For the text-containing cell, return its midpoint in [X, Y] coordinate format. 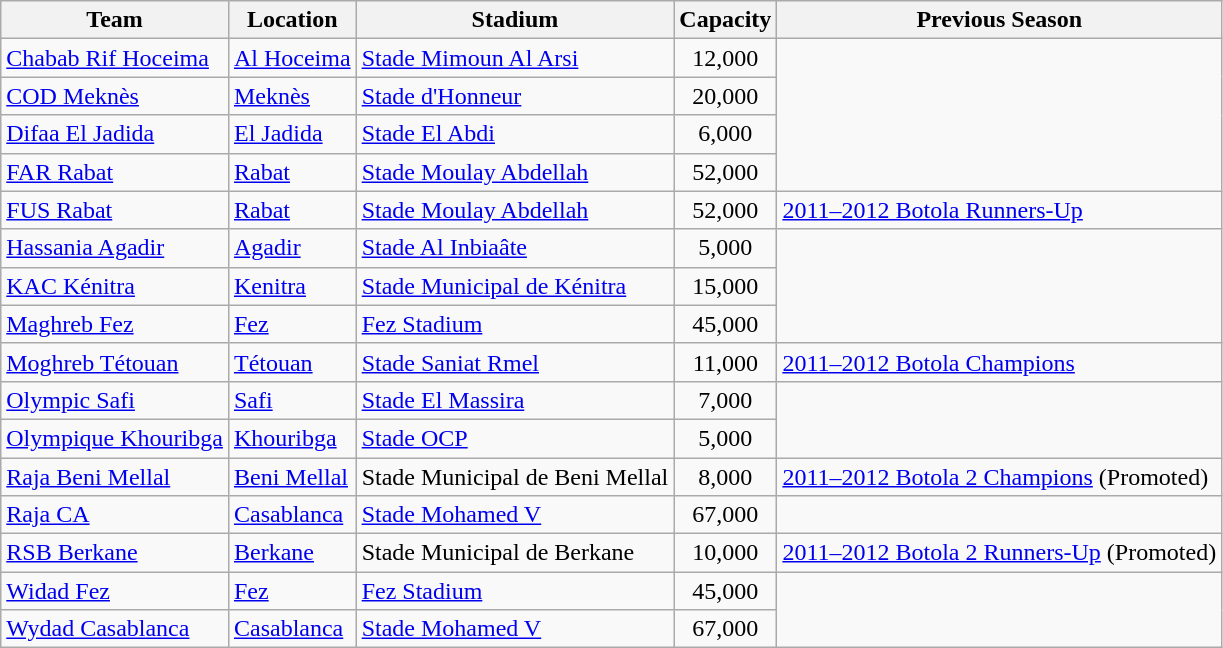
Stade Al Inbiaâte [515, 248]
10,000 [726, 553]
Team [115, 20]
20,000 [726, 96]
Berkane [292, 553]
Olympic Safi [115, 400]
RSB Berkane [115, 553]
Kenitra [292, 286]
Meknès [292, 96]
FAR Rabat [115, 172]
Maghreb Fez [115, 324]
Stade OCP [515, 438]
2011–2012 Botola Champions [1000, 362]
FUS Rabat [115, 210]
Difaa El Jadida [115, 134]
Tétouan [292, 362]
2011–2012 Botola 2 Runners-Up (Promoted) [1000, 553]
8,000 [726, 477]
Stade Municipal de Berkane [515, 553]
Al Hoceima [292, 58]
12,000 [726, 58]
Previous Season [1000, 20]
Stade Municipal de Beni Mellal [515, 477]
Raja Beni Mellal [115, 477]
Stade Municipal de Kénitra [515, 286]
Moghreb Tétouan [115, 362]
7,000 [726, 400]
Stade El Abdi [515, 134]
Agadir [292, 248]
6,000 [726, 134]
Widad Fez [115, 591]
Chabab Rif Hoceima [115, 58]
Stade El Massira [515, 400]
Wydad Casablanca [115, 629]
COD Meknès [115, 96]
2011–2012 Botola Runners-Up [1000, 210]
Stade d'Honneur [515, 96]
Stadium [515, 20]
Safi [292, 400]
Beni Mellal [292, 477]
Raja CA [115, 515]
11,000 [726, 362]
Hassania Agadir [115, 248]
Olympique Khouribga [115, 438]
2011–2012 Botola 2 Champions (Promoted) [1000, 477]
Stade Saniat Rmel [515, 362]
Stade Mimoun Al Arsi [515, 58]
El Jadida [292, 134]
Capacity [726, 20]
Location [292, 20]
Khouribga [292, 438]
15,000 [726, 286]
KAC Kénitra [115, 286]
